Scan for the cell matching the given text and deliver its (X, Y) coordinate at center. 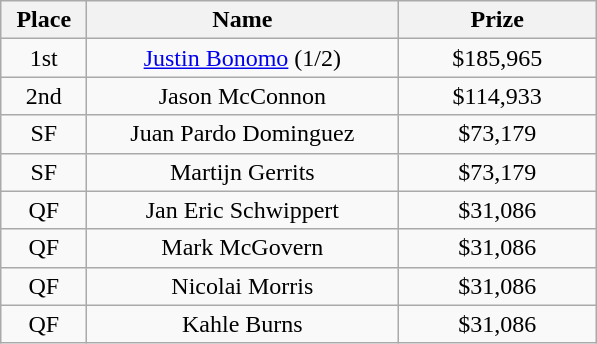
Place (44, 20)
Juan Pardo Dominguez (242, 134)
Prize (498, 20)
Jason McConnon (242, 96)
Martijn Gerrits (242, 172)
Mark McGovern (242, 248)
$114,933 (498, 96)
Jan Eric Schwippert (242, 210)
Name (242, 20)
2nd (44, 96)
Justin Bonomo (1/2) (242, 58)
1st (44, 58)
Kahle Burns (242, 324)
$185,965 (498, 58)
Nicolai Morris (242, 286)
